Pinpoint the cell where the given text exists, returning its (X, Y) midpoint coordinate. 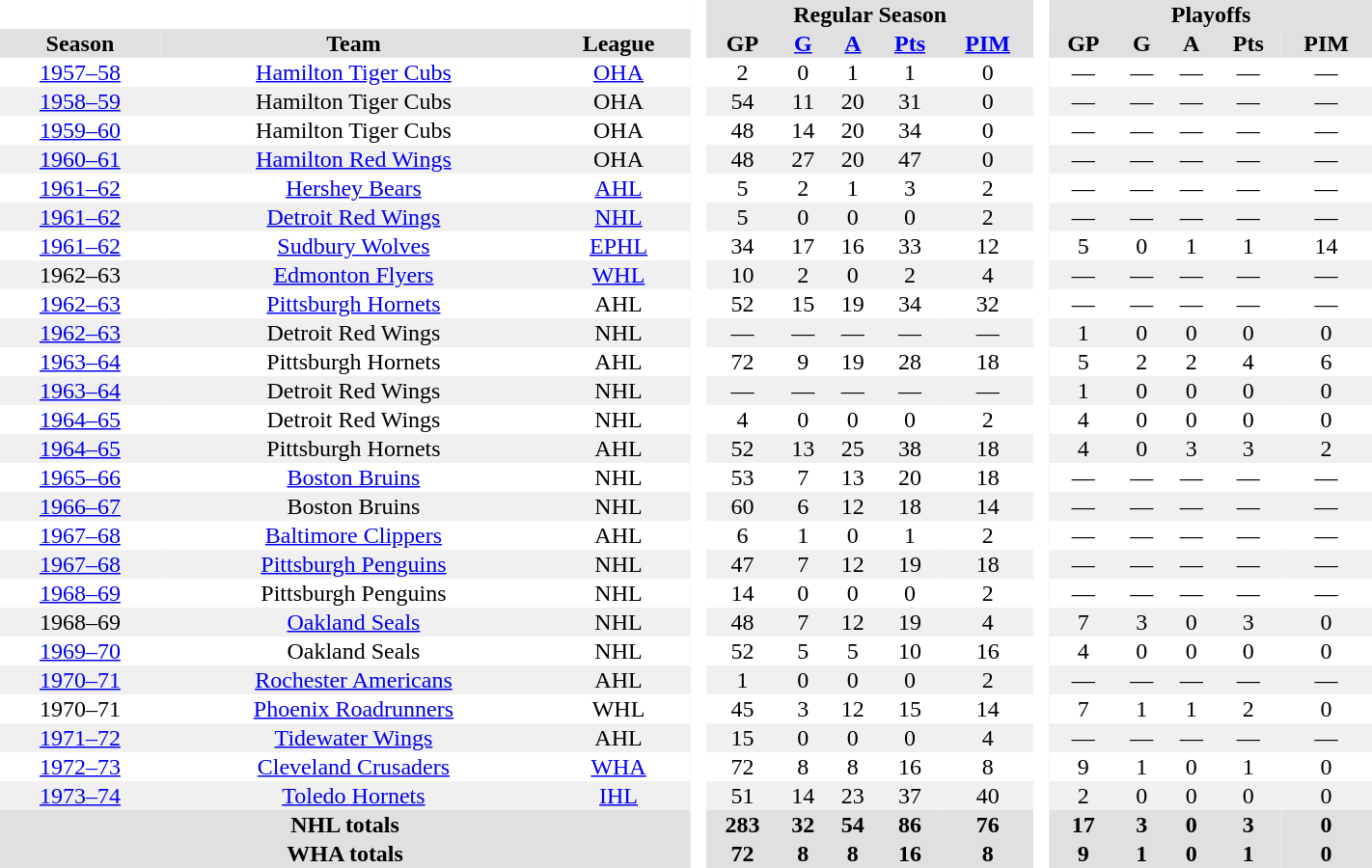
76 (988, 825)
86 (911, 825)
31 (911, 101)
NHL totals (345, 825)
Phoenix Roadrunners (353, 709)
WHA (618, 767)
Tidewater Wings (353, 738)
1959–60 (80, 130)
53 (742, 477)
WHA totals (345, 854)
25 (853, 448)
IHL (618, 796)
23 (853, 796)
1957–58 (80, 72)
1972–73 (80, 767)
1965–66 (80, 477)
11 (803, 101)
28 (911, 362)
Rochester Americans (353, 680)
Team (353, 43)
EPHL (618, 246)
283 (742, 825)
Hamilton Red Wings (353, 159)
51 (742, 796)
Baltimore Clippers (353, 535)
37 (911, 796)
60 (742, 506)
Regular Season (870, 14)
Toledo Hornets (353, 796)
Playoffs (1211, 14)
Cleveland Crusaders (353, 767)
38 (911, 448)
1973–74 (80, 796)
40 (988, 796)
27 (803, 159)
1969–70 (80, 651)
1971–72 (80, 738)
1960–61 (80, 159)
Edmonton Flyers (353, 275)
Season (80, 43)
45 (742, 709)
League (618, 43)
Hershey Bears (353, 188)
33 (911, 246)
1958–59 (80, 101)
1966–67 (80, 506)
Sudbury Wolves (353, 246)
